From the cell containing the given text, extract its center point as (x, y) coordinate. 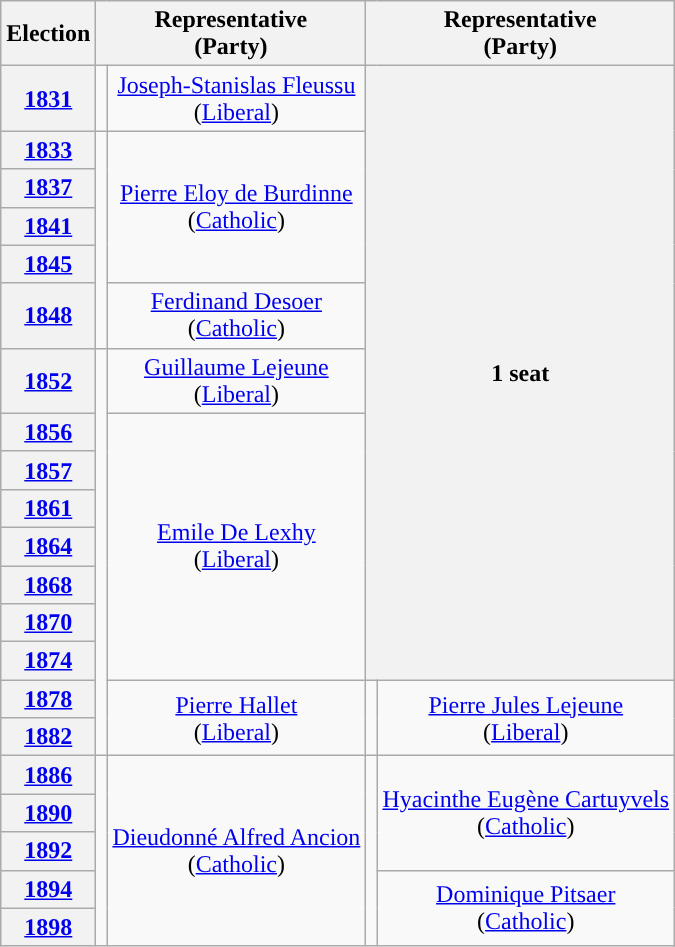
1892 (48, 851)
1898 (48, 927)
1868 (48, 585)
Pierre Hallet(Liberal) (236, 718)
1848 (48, 316)
1 seat (520, 373)
1878 (48, 699)
1864 (48, 546)
1894 (48, 889)
1852 (48, 380)
1833 (48, 150)
Dieudonné Alfred Ancion(Catholic) (236, 851)
1861 (48, 508)
1870 (48, 623)
1890 (48, 813)
Pierre Jules Lejeune(Liberal) (526, 718)
Joseph-Stanislas Fleussu(Liberal) (236, 98)
1845 (48, 264)
Guillaume Lejeune(Liberal) (236, 380)
1841 (48, 226)
1856 (48, 432)
1837 (48, 188)
Election (48, 34)
1874 (48, 661)
Emile De Lexhy(Liberal) (236, 546)
1857 (48, 470)
1831 (48, 98)
Dominique Pitsaer(Catholic) (526, 908)
Pierre Eloy de Burdinne(Catholic) (236, 207)
Hyacinthe Eugène Cartuyvels(Catholic) (526, 813)
1882 (48, 737)
1886 (48, 775)
Ferdinand Desoer(Catholic) (236, 316)
